Provide the (X, Y) coordinate of the cell's center where the given text is located.  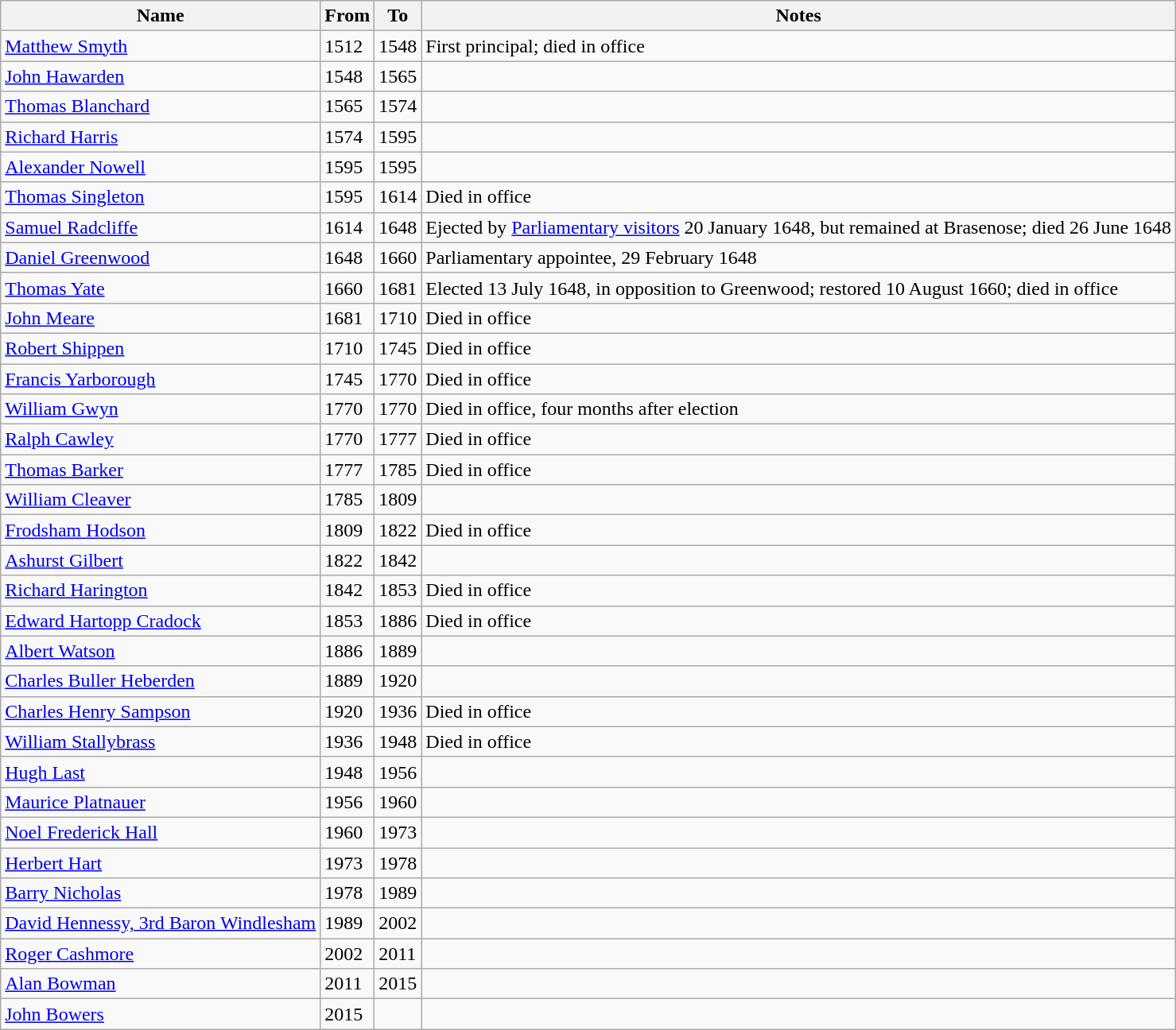
Edward Hartopp Cradock (161, 621)
Alexander Nowell (161, 167)
Ashurst Gilbert (161, 560)
Elected 13 July 1648, in opposition to Greenwood; restored 10 August 1660; died in office (798, 288)
David Hennessy, 3rd Baron Windlesham (161, 924)
Robert Shippen (161, 348)
Alan Bowman (161, 984)
Richard Harington (161, 591)
To (398, 16)
1512 (347, 46)
Notes (798, 16)
Thomas Yate (161, 288)
Thomas Singleton (161, 197)
Samuel Radcliffe (161, 227)
Barry Nicholas (161, 893)
Richard Harris (161, 137)
Ralph Cawley (161, 439)
Roger Cashmore (161, 954)
Albert Watson (161, 651)
John Meare (161, 318)
Ejected by Parliamentary visitors 20 January 1648, but remained at Brasenose; died 26 June 1648 (798, 227)
Maurice Platnauer (161, 802)
Thomas Barker (161, 470)
Parliamentary appointee, 29 February 1648 (798, 257)
William Gwyn (161, 409)
From (347, 16)
First principal; died in office (798, 46)
Francis Yarborough (161, 379)
Herbert Hart (161, 862)
John Hawarden (161, 76)
William Cleaver (161, 500)
Noel Frederick Hall (161, 832)
Thomas Blanchard (161, 106)
Died in office, four months after election (798, 409)
William Stallybrass (161, 742)
Charles Buller Heberden (161, 681)
Name (161, 16)
Daniel Greenwood (161, 257)
Charles Henry Sampson (161, 711)
John Bowers (161, 1014)
Matthew Smyth (161, 46)
Frodsham Hodson (161, 530)
Hugh Last (161, 772)
